For the text-containing cell, return its midpoint in [X, Y] coordinate format. 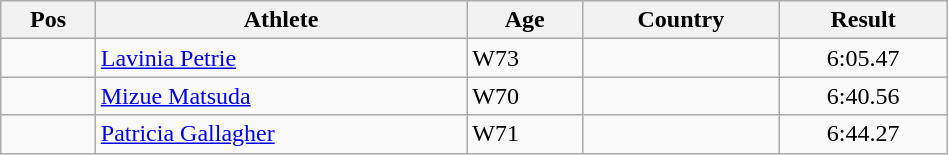
Age [525, 20]
Country [681, 20]
W73 [525, 58]
6:44.27 [863, 134]
6:40.56 [863, 96]
Athlete [281, 20]
Patricia Gallagher [281, 134]
Mizue Matsuda [281, 96]
Result [863, 20]
W71 [525, 134]
Pos [48, 20]
Lavinia Petrie [281, 58]
W70 [525, 96]
6:05.47 [863, 58]
